Locate the cell with the specified text and output its (X, Y) center coordinate. 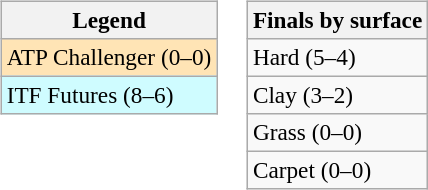
Finals by surface (337, 20)
ITF Futures (8–6) (108, 95)
Grass (0–0) (337, 133)
ATP Challenger (0–0) (108, 57)
Clay (3–2) (337, 95)
Legend (108, 20)
Hard (5–4) (337, 57)
Carpet (0–0) (337, 171)
